Provide the [x, y] coordinate of the cell's center where the given text is located.  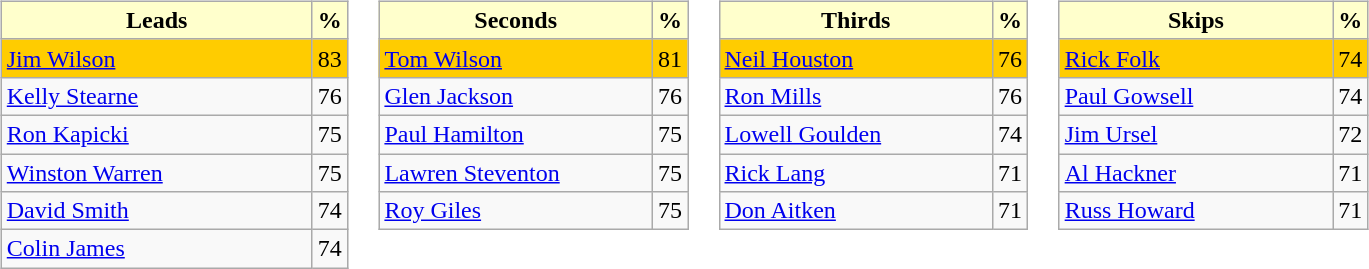
81 [670, 58]
Leads [156, 20]
Tom Wilson [516, 58]
Rick Lang [856, 173]
Don Aitken [856, 211]
Jim Wilson [156, 58]
Skips [1196, 20]
Paul Hamilton [516, 134]
Roy Giles [516, 211]
Ron Kapicki [156, 134]
Paul Gowsell [1196, 96]
Jim Ursel [1196, 134]
Winston Warren [156, 173]
Rick Folk [1196, 58]
Seconds [516, 20]
Lowell Goulden [856, 134]
Thirds [856, 20]
Neil Houston [856, 58]
83 [330, 58]
Kelly Stearne [156, 96]
Ron Mills [856, 96]
Lawren Steventon [516, 173]
Colin James [156, 249]
David Smith [156, 211]
Al Hackner [1196, 173]
Glen Jackson [516, 96]
Russ Howard [1196, 211]
72 [1350, 134]
